Find where the given text appears and provide that cell's center as (x, y) coordinate. 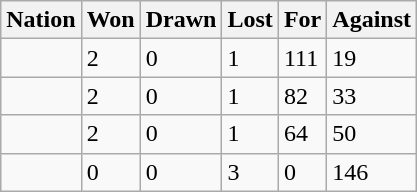
33 (372, 96)
111 (302, 58)
3 (250, 172)
For (302, 20)
Lost (250, 20)
64 (302, 134)
82 (302, 96)
19 (372, 58)
146 (372, 172)
Against (372, 20)
Nation (41, 20)
Drawn (181, 20)
Won (110, 20)
50 (372, 134)
